Locate the cell with the specified text and output its (X, Y) center coordinate. 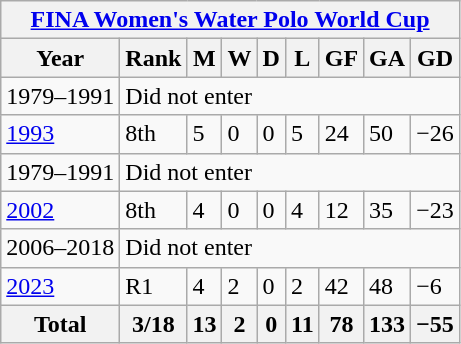
133 (388, 324)
GF (341, 58)
13 (204, 324)
50 (388, 134)
−23 (436, 210)
11 (302, 324)
42 (341, 286)
W (240, 58)
−6 (436, 286)
2006–2018 (60, 248)
Total (60, 324)
78 (341, 324)
GD (436, 58)
35 (388, 210)
GA (388, 58)
L (302, 58)
M (204, 58)
12 (341, 210)
1993 (60, 134)
−55 (436, 324)
FINA Women's Water Polo World Cup (230, 20)
2002 (60, 210)
3/18 (154, 324)
R1 (154, 286)
−26 (436, 134)
Year (60, 58)
Rank (154, 58)
2023 (60, 286)
D (271, 58)
48 (388, 286)
24 (341, 134)
